Determine the [x, y] coordinate at the center of the cell enclosing the given text.  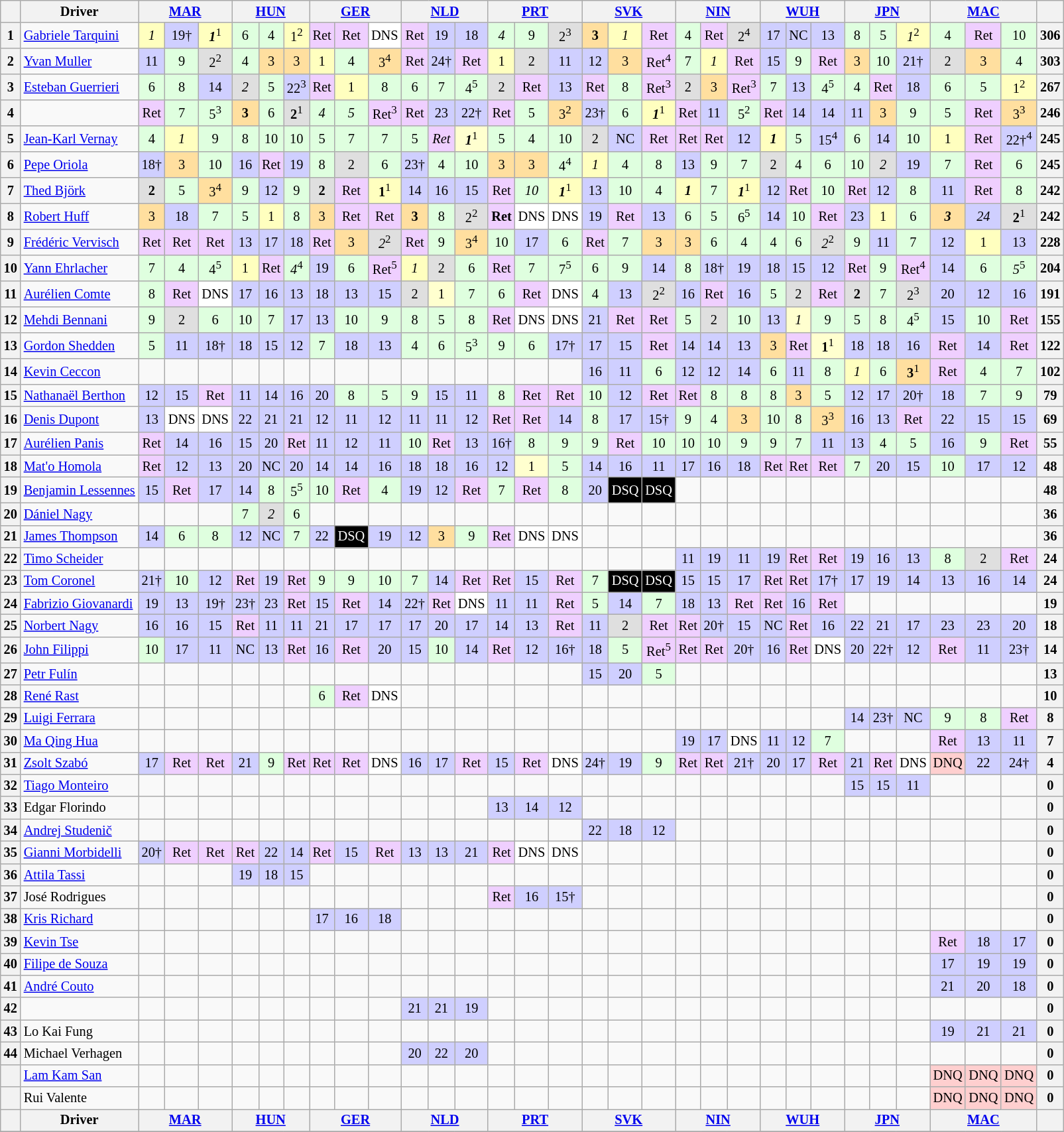
Kevin Ceccon [80, 371]
65 [744, 216]
Jean-Karl Vernay [80, 139]
John Filippi [80, 650]
41 [11, 986]
Yann Ehrlacher [80, 268]
Lam Kam San [80, 1076]
Yvan Muller [80, 61]
228 [1050, 243]
267 [1050, 88]
James Thompson [80, 536]
223 [297, 88]
42 [11, 1009]
191 [1050, 294]
Lo Kai Fung [80, 1031]
Robert Huff [80, 216]
René Rast [80, 696]
35 [11, 852]
38 [11, 919]
26 [11, 650]
27 [11, 674]
Aurélien Panis [80, 444]
79 [1050, 395]
37 [11, 897]
Dániel Nagy [80, 514]
204 [1050, 268]
Norbert Nagy [80, 625]
Kevin Tse [80, 942]
39 [11, 942]
28 [11, 696]
29 [11, 718]
43 [11, 1031]
Petr Fulín [80, 674]
75 [565, 268]
Nathanaël Berthon [80, 395]
Gianni Morbidelli [80, 852]
155 [1050, 320]
102 [1050, 371]
Mehdi Bennani [80, 320]
Michael Verhagen [80, 1053]
306 [1050, 36]
Denis Dupont [80, 419]
Attila Tassi [80, 875]
Benjamin Lessennes [80, 489]
Filipe de Souza [80, 964]
Tiago Monteiro [80, 785]
Gabriele Tarquini [80, 36]
22†4 [1019, 139]
Thed Björk [80, 191]
Mat'o Homola [80, 466]
30 [11, 741]
Luigi Ferrara [80, 718]
Tom Coronel [80, 581]
25 [11, 625]
246 [1050, 113]
Fabrizio Giovanardi [80, 603]
André Couto [80, 986]
122 [1050, 345]
Edgar Florindo [80, 808]
José Rodrigues [80, 897]
Andrej Studenič [80, 830]
Rui Valente [80, 1098]
303 [1050, 61]
Aurélien Comte [80, 294]
154 [827, 139]
Esteban Guerrieri [80, 88]
69 [1050, 419]
Kris Richard [80, 919]
Timo Scheider [80, 559]
40 [11, 964]
Zsolt Szabó [80, 763]
52 [744, 113]
Pepe Oriola [80, 164]
Frédéric Vervisch [80, 243]
Ma Qing Hua [80, 741]
Gordon Shedden [80, 345]
